Locate the cell with the specified text and output its [X, Y] center coordinate. 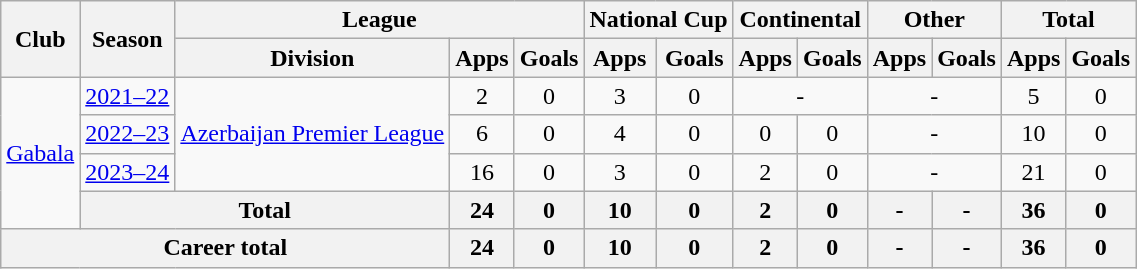
21 [1033, 172]
Club [40, 39]
2023–24 [128, 172]
Other [934, 20]
National Cup [658, 20]
2022–23 [128, 134]
Career total [226, 248]
Season [128, 39]
Division [312, 58]
4 [620, 134]
6 [482, 134]
5 [1033, 96]
Gabala [40, 153]
Azerbaijan Premier League [312, 134]
League [380, 20]
Continental [800, 20]
16 [482, 172]
2021–22 [128, 96]
